Output the [X, Y] coordinate of the center of the cell containing the given text.  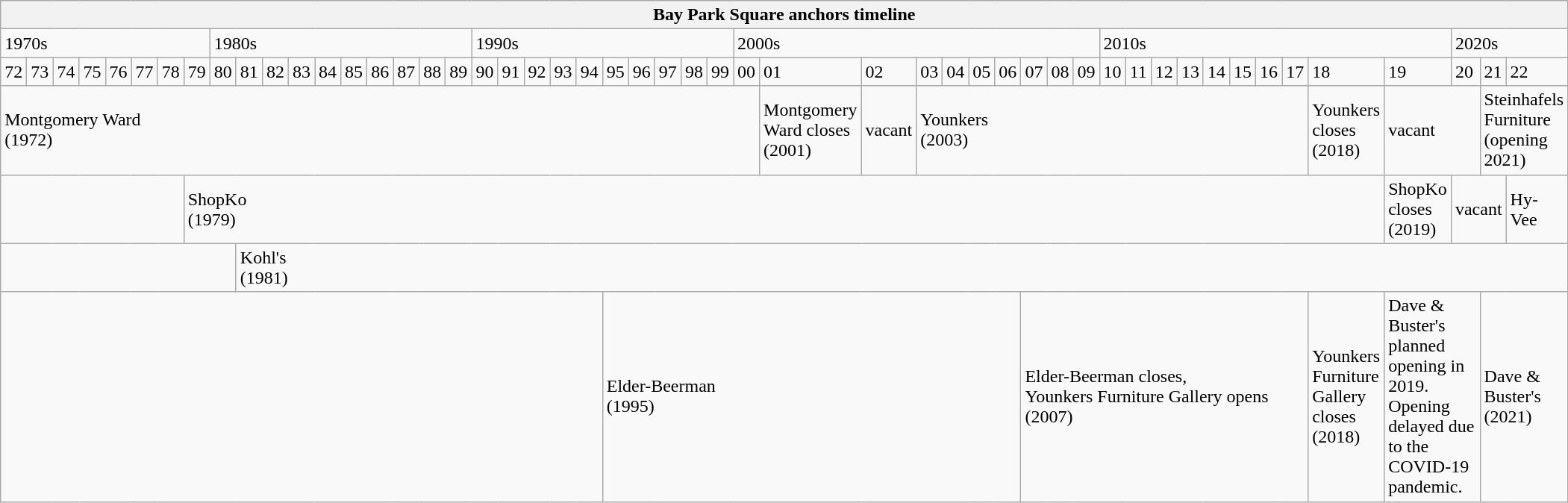
87 [406, 72]
1990s [603, 43]
Montgomery Ward(1972) [381, 130]
Bay Park Square anchors timeline [784, 15]
89 [458, 72]
85 [354, 72]
10 [1112, 72]
81 [249, 72]
Younkers closes (2018) [1346, 130]
82 [275, 72]
97 [667, 72]
77 [145, 72]
92 [537, 72]
07 [1034, 72]
Steinhafels Furniture (opening 2021) [1524, 130]
86 [381, 72]
99 [719, 72]
2010s [1275, 43]
08 [1060, 72]
1970s [105, 43]
06 [1008, 72]
ShopKo closes (2019) [1418, 209]
Kohl's(1981) [902, 267]
78 [170, 72]
72 [13, 72]
14 [1216, 72]
05 [982, 72]
01 [810, 72]
18 [1346, 72]
2000s [916, 43]
04 [955, 72]
96 [642, 72]
17 [1296, 72]
79 [197, 72]
91 [510, 72]
98 [694, 72]
74 [66, 72]
1980s [340, 43]
83 [302, 72]
Younkers Furniture Gallery closes (2018) [1346, 397]
Younkers(2003) [1112, 130]
13 [1190, 72]
16 [1269, 72]
Dave & Buster's(2021) [1524, 397]
90 [485, 72]
Montgomery Ward closes (2001) [810, 130]
76 [118, 72]
93 [563, 72]
95 [615, 72]
00 [746, 72]
Elder-Beerman(1995) [812, 397]
2020s [1509, 43]
15 [1242, 72]
03 [930, 72]
20 [1466, 72]
Elder-Beerman closes,Younkers Furniture Gallery opens(2007) [1164, 397]
80 [222, 72]
84 [328, 72]
73 [40, 72]
88 [433, 72]
Hy-Vee [1537, 209]
Dave & Buster's planned opening in 2019. Opening delayed due to the COVID-19 pandemic. [1432, 397]
22 [1537, 72]
12 [1164, 72]
11 [1138, 72]
09 [1087, 72]
94 [590, 72]
ShopKo(1979) [784, 209]
75 [93, 72]
02 [889, 72]
21 [1493, 72]
19 [1418, 72]
